Pinpoint the cell where the given text exists, returning its [X, Y] midpoint coordinate. 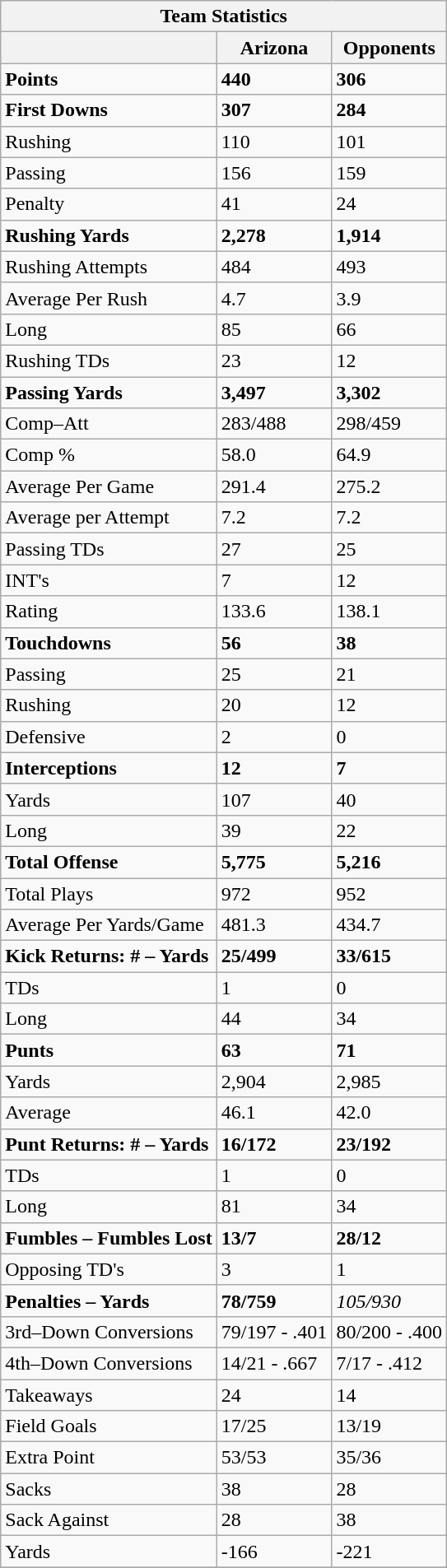
Rushing TDs [109, 361]
Rushing Yards [109, 235]
14/21 - .667 [274, 1363]
Opposing TD's [109, 1269]
Opponents [389, 48]
Total Plays [109, 893]
Total Offense [109, 862]
78/759 [274, 1300]
Extra Point [109, 1458]
156 [274, 173]
283/488 [274, 424]
80/200 - .400 [389, 1332]
2 [274, 737]
23 [274, 361]
Average [109, 1113]
13/7 [274, 1238]
Fumbles – Fumbles Lost [109, 1238]
3.9 [389, 298]
434.7 [389, 925]
Punts [109, 1050]
-221 [389, 1552]
Average Per Rush [109, 298]
3,302 [389, 393]
138.1 [389, 612]
35/36 [389, 1458]
Team Statistics [224, 16]
3,497 [274, 393]
7/17 - .412 [389, 1363]
53/53 [274, 1458]
Comp–Att [109, 424]
484 [274, 267]
2,985 [389, 1082]
291.4 [274, 486]
159 [389, 173]
Penalties – Yards [109, 1300]
972 [274, 893]
27 [274, 549]
952 [389, 893]
39 [274, 831]
28/12 [389, 1238]
46.1 [274, 1113]
Points [109, 79]
56 [274, 643]
23/192 [389, 1144]
64.9 [389, 455]
Punt Returns: # – Yards [109, 1144]
4th–Down Conversions [109, 1363]
85 [274, 329]
Passing TDs [109, 549]
1,914 [389, 235]
4.7 [274, 298]
Touchdowns [109, 643]
Field Goals [109, 1426]
41 [274, 204]
307 [274, 110]
63 [274, 1050]
44 [274, 1019]
Interceptions [109, 768]
Passing Yards [109, 393]
133.6 [274, 612]
Average Per Yards/Game [109, 925]
284 [389, 110]
40 [389, 799]
INT's [109, 580]
79/197 - .401 [274, 1332]
81 [274, 1207]
71 [389, 1050]
First Downs [109, 110]
20 [274, 705]
Takeaways [109, 1395]
Sacks [109, 1489]
3 [274, 1269]
110 [274, 142]
275.2 [389, 486]
298/459 [389, 424]
Average Per Game [109, 486]
306 [389, 79]
33/615 [389, 956]
5,775 [274, 862]
25/499 [274, 956]
Kick Returns: # – Yards [109, 956]
2,278 [274, 235]
Rushing Attempts [109, 267]
Rating [109, 612]
Average per Attempt [109, 518]
Comp % [109, 455]
Penalty [109, 204]
107 [274, 799]
481.3 [274, 925]
22 [389, 831]
14 [389, 1395]
Sack Against [109, 1520]
105/930 [389, 1300]
16/172 [274, 1144]
13/19 [389, 1426]
2,904 [274, 1082]
42.0 [389, 1113]
66 [389, 329]
440 [274, 79]
Arizona [274, 48]
-166 [274, 1552]
493 [389, 267]
101 [389, 142]
5,216 [389, 862]
3rd–Down Conversions [109, 1332]
17/25 [274, 1426]
58.0 [274, 455]
Defensive [109, 737]
21 [389, 674]
